Find where the given text appears and provide that cell's center as (X, Y) coordinate. 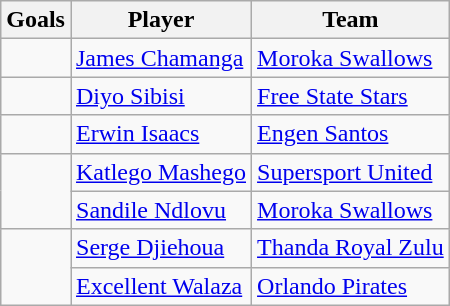
Diyo Sibisi (160, 96)
Goals (36, 20)
Team (351, 20)
Orlando Pirates (351, 286)
Serge Djiehoua (160, 248)
Excellent Walaza (160, 286)
James Chamanga (160, 58)
Thanda Royal Zulu (351, 248)
Erwin Isaacs (160, 134)
Free State Stars (351, 96)
Engen Santos (351, 134)
Supersport United (351, 172)
Sandile Ndlovu (160, 210)
Player (160, 20)
Katlego Mashego (160, 172)
